From the cell containing the given text, extract its center point as [X, Y] coordinate. 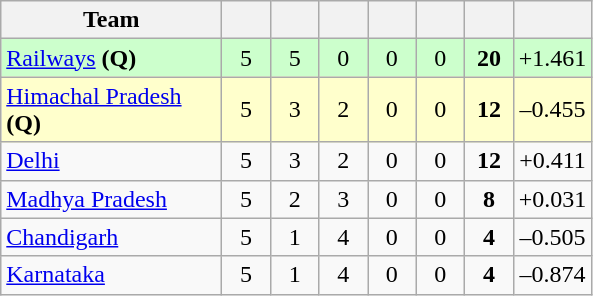
Delhi [112, 161]
Railways (Q) [112, 58]
Team [112, 20]
+1.461 [552, 58]
8 [490, 199]
+0.411 [552, 161]
+0.031 [552, 199]
20 [490, 58]
Himachal Pradesh (Q) [112, 110]
Madhya Pradesh [112, 199]
Chandigarh [112, 237]
Karnataka [112, 275]
–0.455 [552, 110]
–0.874 [552, 275]
–0.505 [552, 237]
